Scan for the cell matching the given text and deliver its [X, Y] coordinate at center. 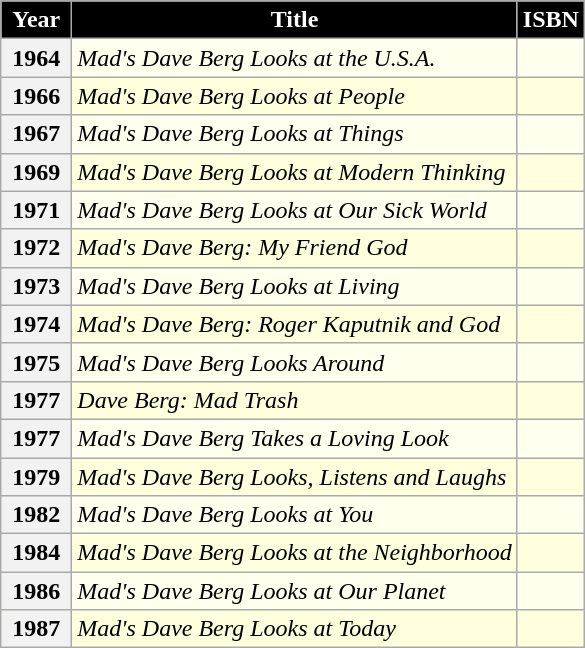
Mad's Dave Berg Looks at You [295, 515]
Mad's Dave Berg Looks at Our Planet [295, 591]
Mad's Dave Berg Looks at Living [295, 286]
Mad's Dave Berg Takes a Loving Look [295, 438]
1971 [36, 210]
Mad's Dave Berg Looks at Modern Thinking [295, 172]
Mad's Dave Berg Looks at Things [295, 134]
1982 [36, 515]
Mad's Dave Berg Looks at People [295, 96]
1975 [36, 362]
1966 [36, 96]
Mad's Dave Berg Looks at Our Sick World [295, 210]
1974 [36, 324]
Mad's Dave Berg Looks at Today [295, 629]
1969 [36, 172]
1972 [36, 248]
1979 [36, 477]
Dave Berg: Mad Trash [295, 400]
Mad's Dave Berg: My Friend God [295, 248]
ISBN [550, 20]
1984 [36, 553]
1987 [36, 629]
Mad's Dave Berg Looks at the Neighborhood [295, 553]
1967 [36, 134]
1986 [36, 591]
1964 [36, 58]
Mad's Dave Berg Looks at the U.S.A. [295, 58]
Mad's Dave Berg Looks, Listens and Laughs [295, 477]
Mad's Dave Berg Looks Around [295, 362]
1973 [36, 286]
Title [295, 20]
Mad's Dave Berg: Roger Kaputnik and God [295, 324]
Year [36, 20]
